Return the (X, Y) coordinate for the center point of the cell that contains the specified text.  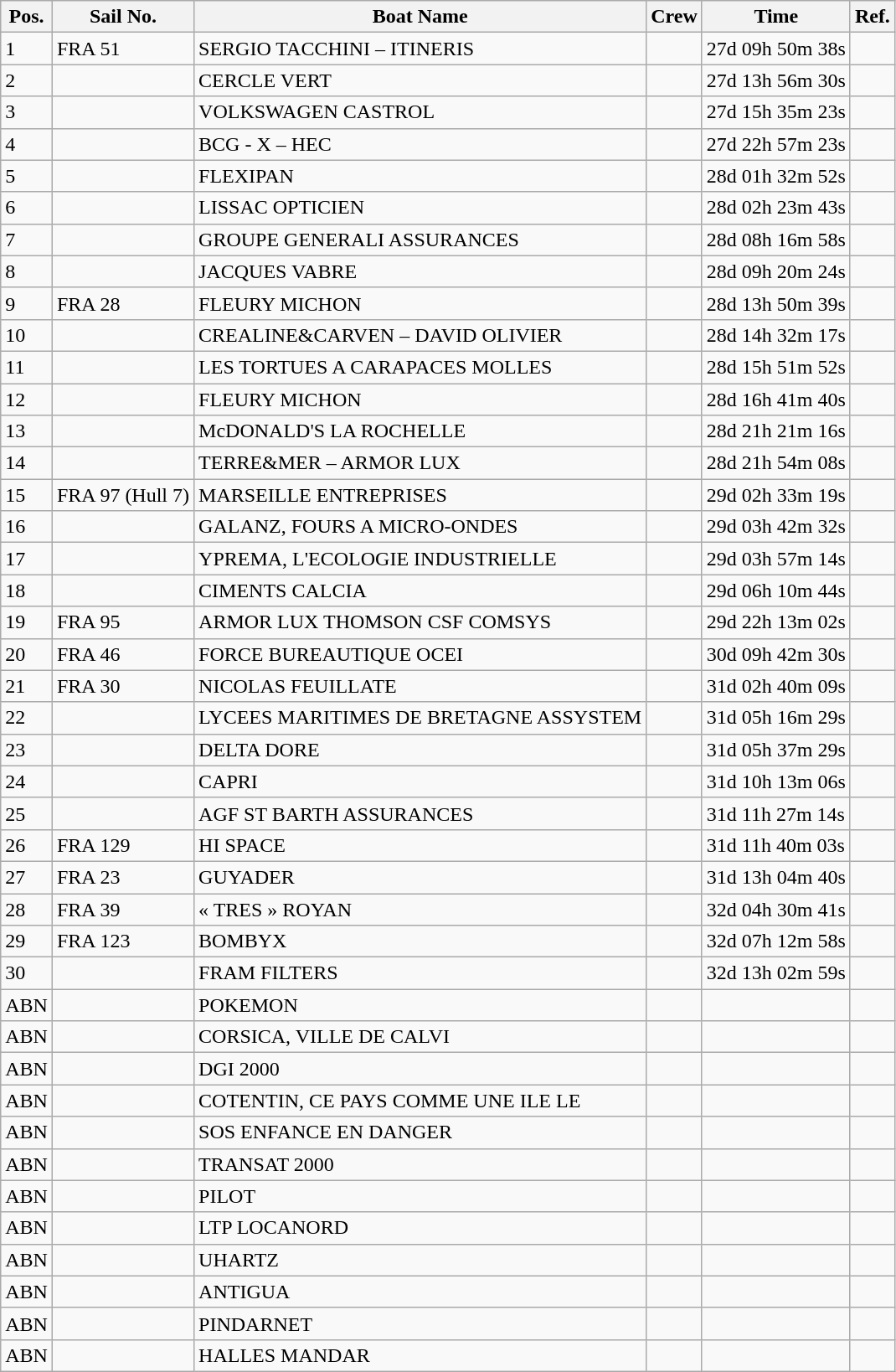
MARSEILLE ENTREPRISES (420, 495)
FRA 97 (Hull 7) (122, 495)
FRA 129 (122, 845)
6 (27, 208)
GUYADER (420, 877)
27d 15h 35m 23s (775, 112)
LTP LOCANORD (420, 1228)
Pos. (27, 17)
18 (27, 591)
29d 03h 42m 32s (775, 527)
FRA 95 (122, 622)
28d 08h 16m 58s (775, 240)
27d 09h 50m 38s (775, 49)
CORSICA, VILLE DE CALVI (420, 1037)
FRA 30 (122, 686)
ANTIGUA (420, 1292)
29d 03h 57m 14s (775, 559)
28d 02h 23m 43s (775, 208)
28d 21h 54m 08s (775, 463)
32d 07h 12m 58s (775, 941)
31d 02h 40m 09s (775, 686)
28d 21h 21m 16s (775, 431)
LYCEES MARITIMES DE BRETAGNE ASSYSTEM (420, 718)
AGF ST BARTH ASSURANCES (420, 813)
31d 05h 37m 29s (775, 750)
VOLKSWAGEN CASTROL (420, 112)
FLEXIPAN (420, 176)
27d 22h 57m 23s (775, 144)
29d 06h 10m 44s (775, 591)
CAPRI (420, 781)
31d 11h 27m 14s (775, 813)
JACQUES VABRE (420, 271)
TERRE&MER – ARMOR LUX (420, 463)
24 (27, 781)
28d 14h 32m 17s (775, 335)
28d 16h 41m 40s (775, 400)
NICOLAS FEUILLATE (420, 686)
FRA 123 (122, 941)
10 (27, 335)
5 (27, 176)
UHARTZ (420, 1260)
Sail No. (122, 17)
30 (27, 973)
25 (27, 813)
Ref. (873, 17)
13 (27, 431)
27 (27, 877)
ARMOR LUX THOMSON CSF COMSYS (420, 622)
LISSAC OPTICIEN (420, 208)
« TRES » ROYAN (420, 909)
19 (27, 622)
23 (27, 750)
26 (27, 845)
BOMBYX (420, 941)
32d 04h 30m 41s (775, 909)
20 (27, 654)
29d 02h 33m 19s (775, 495)
16 (27, 527)
9 (27, 303)
1 (27, 49)
8 (27, 271)
GALANZ, FOURS A MICRO-ONDES (420, 527)
FRA 23 (122, 877)
3 (27, 112)
15 (27, 495)
DGI 2000 (420, 1069)
28d 01h 32m 52s (775, 176)
Time (775, 17)
DELTA DORE (420, 750)
GROUPE GENERALI ASSURANCES (420, 240)
29 (27, 941)
2 (27, 80)
McDONALD'S LA ROCHELLE (420, 431)
CIMENTS CALCIA (420, 591)
31d 13h 04m 40s (775, 877)
28d 13h 50m 39s (775, 303)
FRA 51 (122, 49)
17 (27, 559)
12 (27, 400)
HI SPACE (420, 845)
21 (27, 686)
LES TORTUES A CARAPACES MOLLES (420, 367)
FRA 28 (122, 303)
FRAM FILTERS (420, 973)
YPREMA, L'ECOLOGIE INDUSTRIELLE (420, 559)
31d 10h 13m 06s (775, 781)
29d 22h 13m 02s (775, 622)
31d 11h 40m 03s (775, 845)
SERGIO TACCHINI – ITINERIS (420, 49)
30d 09h 42m 30s (775, 654)
POKEMON (420, 1005)
4 (27, 144)
HALLES MANDAR (420, 1355)
COTENTIN, CE PAYS COMME UNE ILE LE (420, 1101)
CERCLE VERT (420, 80)
FRA 46 (122, 654)
28 (27, 909)
28d 09h 20m 24s (775, 271)
PILOT (420, 1196)
CREALINE&CARVEN – DAVID OLIVIER (420, 335)
BCG - X – HEC (420, 144)
27d 13h 56m 30s (775, 80)
SOS ENFANCE EN DANGER (420, 1132)
22 (27, 718)
Crew (675, 17)
31d 05h 16m 29s (775, 718)
Boat Name (420, 17)
TRANSAT 2000 (420, 1164)
14 (27, 463)
PINDARNET (420, 1323)
32d 13h 02m 59s (775, 973)
28d 15h 51m 52s (775, 367)
11 (27, 367)
FORCE BUREAUTIQUE OCEI (420, 654)
FRA 39 (122, 909)
7 (27, 240)
